Return the [x, y] coordinate for the center point of the cell that contains the specified text.  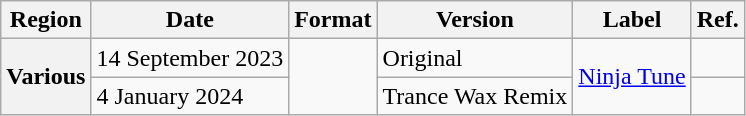
Region [46, 20]
Various [46, 77]
Format [333, 20]
Trance Wax Remix [475, 96]
Date [190, 20]
14 September 2023 [190, 58]
Label [632, 20]
Ninja Tune [632, 77]
4 January 2024 [190, 96]
Version [475, 20]
Original [475, 58]
Ref. [718, 20]
